Determine the (X, Y) coordinate at the center of the cell enclosing the given text.  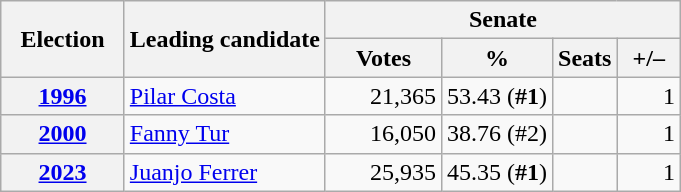
Votes (383, 58)
Leading candidate (224, 39)
25,935 (383, 172)
16,050 (383, 134)
21,365 (383, 96)
Seats (585, 58)
45.35 (#1) (496, 172)
Election (63, 39)
Pilar Costa (224, 96)
1996 (63, 96)
% (496, 58)
53.43 (#1) (496, 96)
Fanny Tur (224, 134)
38.76 (#2) (496, 134)
+/– (649, 58)
2000 (63, 134)
Juanjo Ferrer (224, 172)
2023 (63, 172)
Senate (502, 20)
